Find where the given text appears and provide that cell's center as [x, y] coordinate. 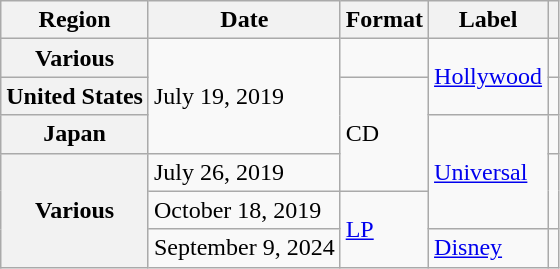
CD [384, 134]
September 9, 2024 [244, 248]
Hollywood [488, 77]
Date [244, 20]
July 19, 2019 [244, 96]
October 18, 2019 [244, 210]
LP [384, 229]
Disney [488, 248]
Region [75, 20]
Label [488, 20]
July 26, 2019 [244, 172]
Japan [75, 134]
Format [384, 20]
Universal [488, 172]
United States [75, 96]
